Find where the given text appears and provide that cell's center as (x, y) coordinate. 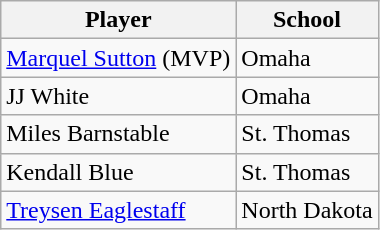
Player (118, 20)
School (307, 20)
North Dakota (307, 210)
Treysen Eaglestaff (118, 210)
JJ White (118, 96)
Marquel Sutton (MVP) (118, 58)
Miles Barnstable (118, 134)
Kendall Blue (118, 172)
